Capture the cell that displays the provided text and extract its [X, Y] central coordinate. 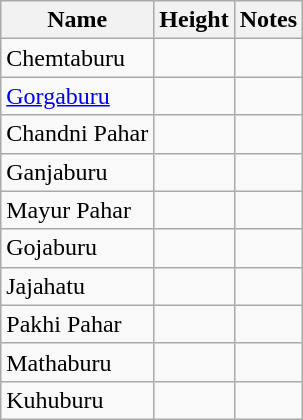
Gojaburu [78, 248]
Name [78, 20]
Jajahatu [78, 286]
Mayur Pahar [78, 210]
Kuhuburu [78, 400]
Notes [268, 20]
Chandni Pahar [78, 134]
Chemtaburu [78, 58]
Height [194, 20]
Mathaburu [78, 362]
Ganjaburu [78, 172]
Gorgaburu [78, 96]
Pakhi Pahar [78, 324]
